Extract the (x, y) coordinate from the center of the cell holding the provided text.  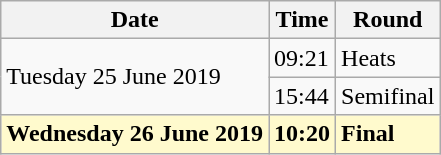
09:21 (302, 58)
Time (302, 20)
Date (135, 20)
Final (388, 134)
Heats (388, 58)
Round (388, 20)
15:44 (302, 96)
Tuesday 25 June 2019 (135, 77)
Semifinal (388, 96)
Wednesday 26 June 2019 (135, 134)
10:20 (302, 134)
